Scan for the cell matching the given text and deliver its (X, Y) coordinate at center. 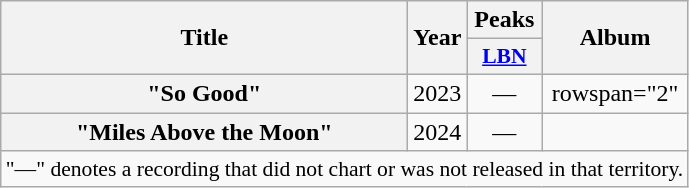
"So Good" (204, 93)
"Miles Above the Moon" (204, 131)
2024 (438, 131)
2023 (438, 93)
Peaks (504, 20)
Year (438, 38)
LBN (504, 57)
Title (204, 38)
"—" denotes a recording that did not chart or was not released in that territory. (345, 169)
rowspan="2" (615, 93)
Album (615, 38)
